Identify which cell holds the provided text, then report its (x, y) central coordinate. 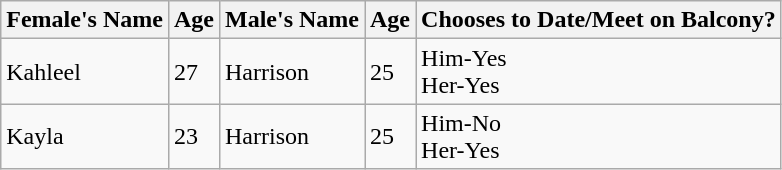
Chooses to Date/Meet on Balcony? (599, 20)
Him-YesHer-Yes (599, 72)
Male's Name (292, 20)
27 (194, 72)
23 (194, 136)
Kahleel (85, 72)
Kayla (85, 136)
Him-NoHer-Yes (599, 136)
Female's Name (85, 20)
